For the text-containing cell, return its midpoint in (x, y) coordinate format. 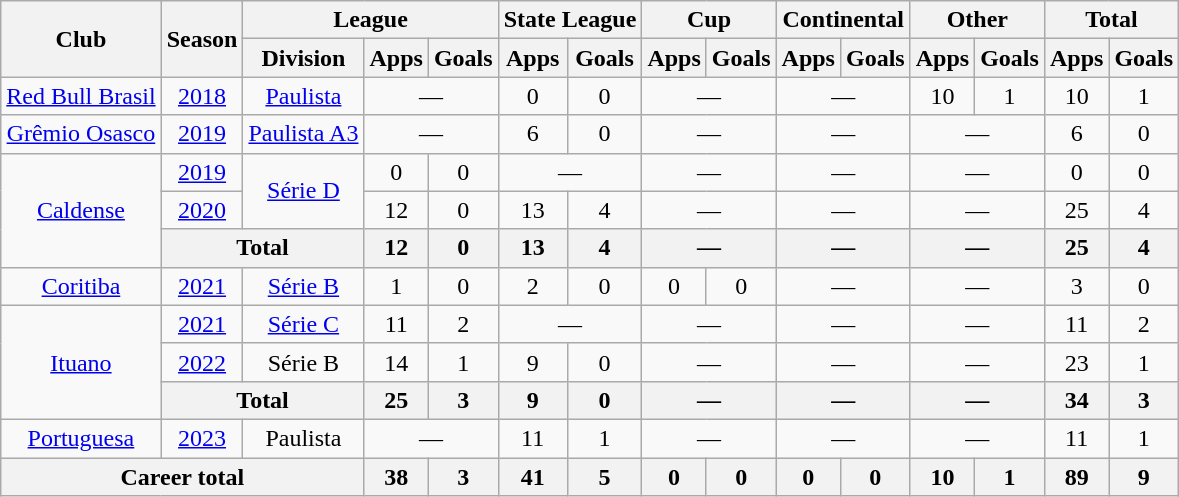
14 (396, 362)
2020 (202, 210)
Série C (304, 324)
Cup (709, 20)
Career total (182, 477)
Red Bull Brasil (81, 96)
Série D (304, 191)
2022 (202, 362)
Paulista A3 (304, 134)
41 (532, 477)
89 (1076, 477)
23 (1076, 362)
38 (396, 477)
Coritiba (81, 286)
Club (81, 39)
Other (977, 20)
Continental (843, 20)
State League (570, 20)
5 (604, 477)
2023 (202, 438)
Ituano (81, 362)
Division (304, 58)
Portuguesa (81, 438)
Caldense (81, 210)
34 (1076, 400)
2018 (202, 96)
Grêmio Osasco (81, 134)
League (370, 20)
Season (202, 39)
